Return the (X, Y) coordinate for the center point of the cell that contains the specified text.  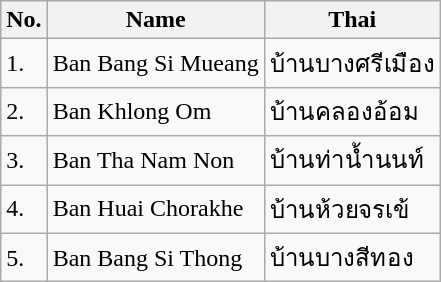
3. (24, 160)
บ้านบางศรีเมือง (352, 64)
บ้านบางสีทอง (352, 258)
Name (156, 20)
4. (24, 208)
บ้านคลองอ้อม (352, 112)
5. (24, 258)
บ้านท่าน้ำนนท์ (352, 160)
Ban Bang Si Thong (156, 258)
บ้านห้วยจรเข้ (352, 208)
Ban Tha Nam Non (156, 160)
Ban Bang Si Mueang (156, 64)
2. (24, 112)
Ban Huai Chorakhe (156, 208)
Thai (352, 20)
Ban Khlong Om (156, 112)
No. (24, 20)
1. (24, 64)
